For the text-containing cell, return its midpoint in [X, Y] coordinate format. 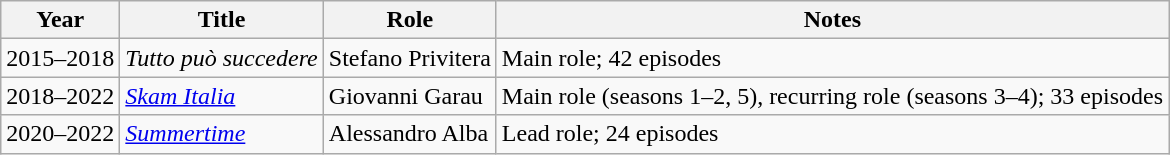
Title [222, 20]
2018–2022 [60, 96]
Alessandro Alba [410, 134]
Summertime [222, 134]
Role [410, 20]
Stefano Privitera [410, 58]
2015–2018 [60, 58]
Lead role; 24 episodes [832, 134]
Main role; 42 episodes [832, 58]
2020–2022 [60, 134]
Skam Italia [222, 96]
Notes [832, 20]
Main role (seasons 1–2, 5), recurring role (seasons 3–4); 33 episodes [832, 96]
Year [60, 20]
Tutto può succedere [222, 58]
Giovanni Garau [410, 96]
